Pinpoint the cell where the given text exists, returning its (X, Y) midpoint coordinate. 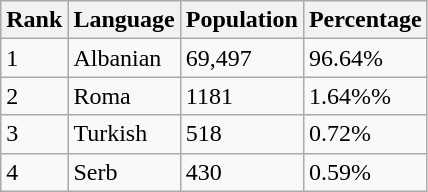
69,497 (242, 58)
Rank (34, 20)
Serb (124, 172)
1181 (242, 96)
4 (34, 172)
Percentage (365, 20)
1.64%% (365, 96)
0.59% (365, 172)
430 (242, 172)
96.64% (365, 58)
1 (34, 58)
3 (34, 134)
518 (242, 134)
Turkish (124, 134)
Language (124, 20)
0.72% (365, 134)
Population (242, 20)
Albanian (124, 58)
2 (34, 96)
Roma (124, 96)
